Search for the cell housing the specified text and yield its [X, Y] center coordinate. 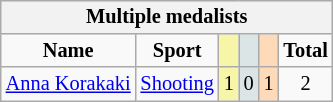
Total [305, 51]
Sport [178, 51]
Shooting [178, 84]
Name [68, 51]
Anna Korakaki [68, 84]
2 [305, 84]
0 [249, 84]
Multiple medalists [167, 17]
